For the text-containing cell, return its midpoint in [X, Y] coordinate format. 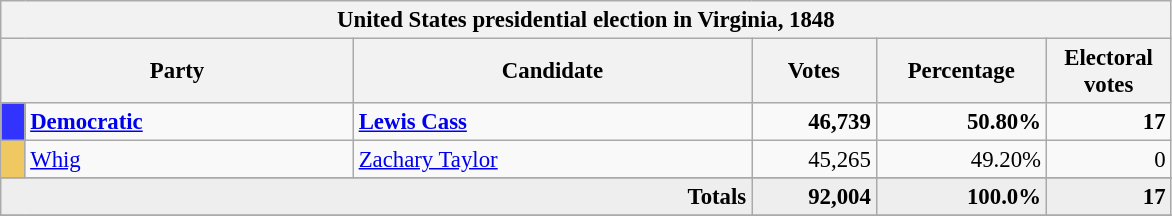
Whig [189, 160]
United States presidential election in Virginia, 1848 [586, 20]
Totals [376, 197]
Candidate [552, 72]
Percentage [961, 72]
45,265 [814, 160]
49.20% [961, 160]
Electoral votes [1108, 72]
Lewis Cass [552, 122]
100.0% [961, 197]
46,739 [814, 122]
0 [1108, 160]
Zachary Taylor [552, 160]
Votes [814, 72]
Party [178, 72]
92,004 [814, 197]
50.80% [961, 122]
Democratic [189, 122]
